Determine the [x, y] coordinate at the center of the cell enclosing the given text.  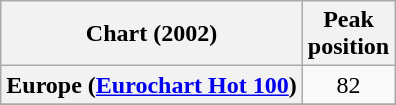
Europe (Eurochart Hot 100) [152, 85]
Chart (2002) [152, 34]
82 [348, 85]
Peakposition [348, 34]
